Pinpoint the cell where the given text exists, returning its [X, Y] midpoint coordinate. 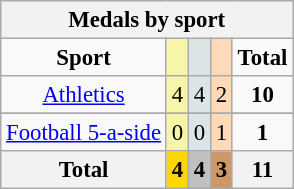
11 [262, 170]
Football 5-a-side [84, 133]
2 [221, 95]
3 [221, 170]
Medals by sport [147, 20]
10 [262, 95]
Sport [84, 58]
Athletics [84, 95]
